Capture the cell that displays the provided text and extract its [x, y] central coordinate. 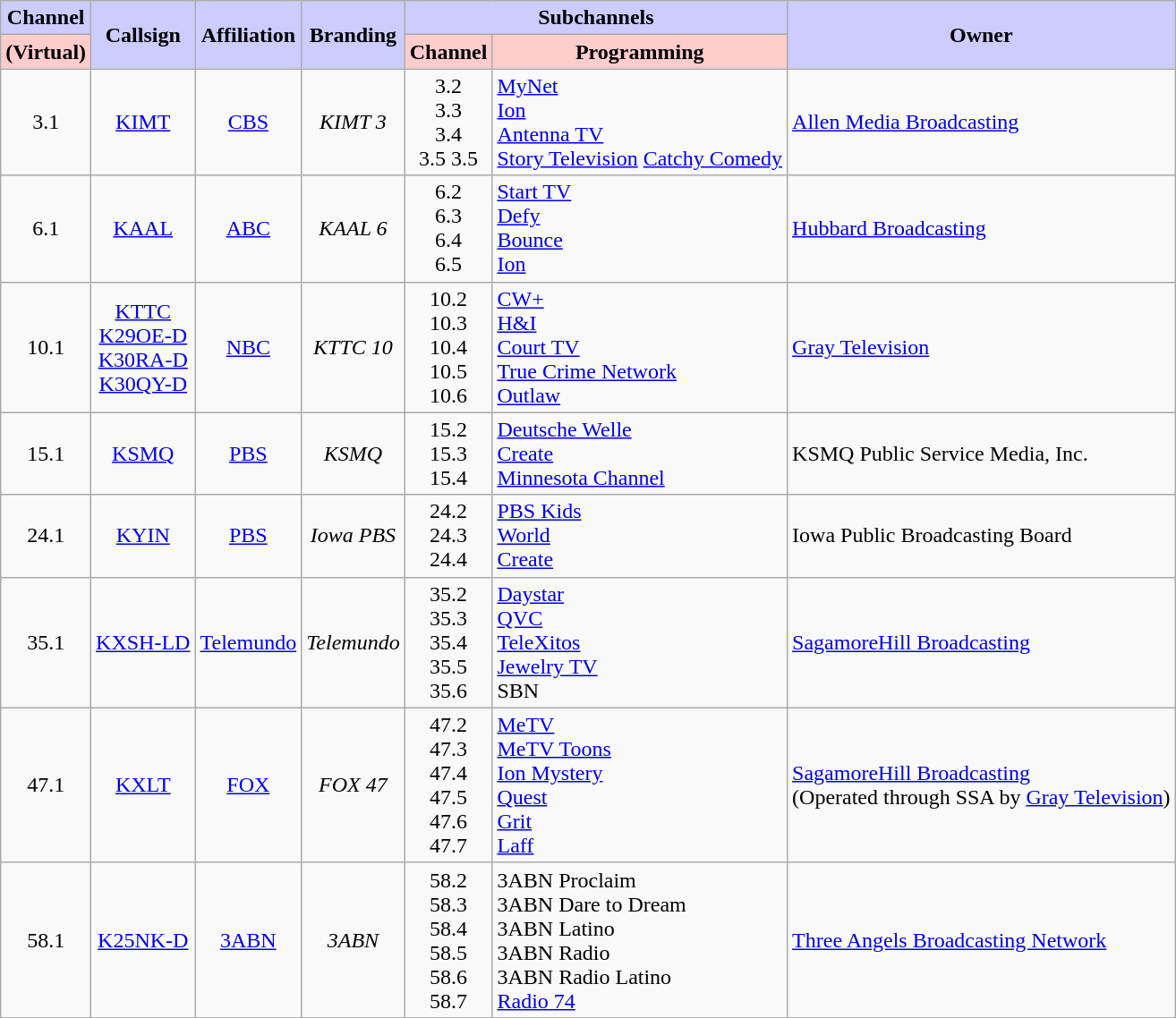
3ABN Proclaim3ABN Dare to Dream3ABN Latino3ABN Radio3ABN Radio LatinoRadio 74 [640, 939]
CBS [249, 122]
NBC [249, 347]
Hubbard Broadcasting [982, 229]
KYIN [143, 536]
KTTC 10 [354, 347]
47.1 [47, 785]
SagamoreHill Broadcasting(Operated through SSA by Gray Television) [982, 785]
Start TVDefyBounceIon [640, 229]
FOX [249, 785]
6.26.36.46.5 [448, 229]
KXLT [143, 785]
58.258.358.458.558.658.7 [448, 939]
15.1 [47, 454]
Affiliation [249, 35]
Allen Media Broadcasting [982, 122]
24.224.324.4 [448, 536]
Iowa Public Broadcasting Board [982, 536]
KAAL [143, 229]
Deutsche WelleCreateMinnesota Channel [640, 454]
ABC [249, 229]
3.23.33.43.5 3.5 [448, 122]
Branding [354, 35]
KTTCK29OE-DK30RA-DK30QY-D [143, 347]
Three Angels Broadcasting Network [982, 939]
(Virtual) [47, 52]
Gray Television [982, 347]
Programming [640, 52]
Iowa PBS [354, 536]
10.210.310.410.510.6 [448, 347]
35.1 [47, 642]
MeTVMeTV ToonsIon MysteryQuestGritLaff [640, 785]
Subchannels [596, 18]
15.215.315.4 [448, 454]
KIMT [143, 122]
K25NK-D [143, 939]
Callsign [143, 35]
58.1 [47, 939]
Owner [982, 35]
MyNetIonAntenna TVStory Television Catchy Comedy [640, 122]
FOX 47 [354, 785]
KAAL 6 [354, 229]
PBS KidsWorldCreate [640, 536]
24.1 [47, 536]
10.1 [47, 347]
KXSH-LD [143, 642]
6.1 [47, 229]
47.247.347.447.547.647.7 [448, 785]
35.235.335.435.535.6 [448, 642]
DaystarQVCTeleXitosJewelry TVSBN [640, 642]
KSMQ Public Service Media, Inc. [982, 454]
KIMT 3 [354, 122]
3.1 [47, 122]
CW+H&ICourt TVTrue Crime NetworkOutlaw [640, 347]
SagamoreHill Broadcasting [982, 642]
